Identify which cell holds the provided text, then report its (X, Y) central coordinate. 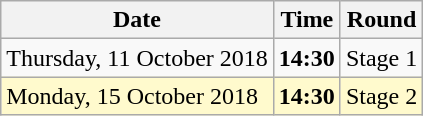
Time (306, 20)
Date (138, 20)
Round (381, 20)
Stage 1 (381, 58)
Stage 2 (381, 96)
Monday, 15 October 2018 (138, 96)
Thursday, 11 October 2018 (138, 58)
